Return the [X, Y] coordinate for the center point of the cell that contains the specified text.  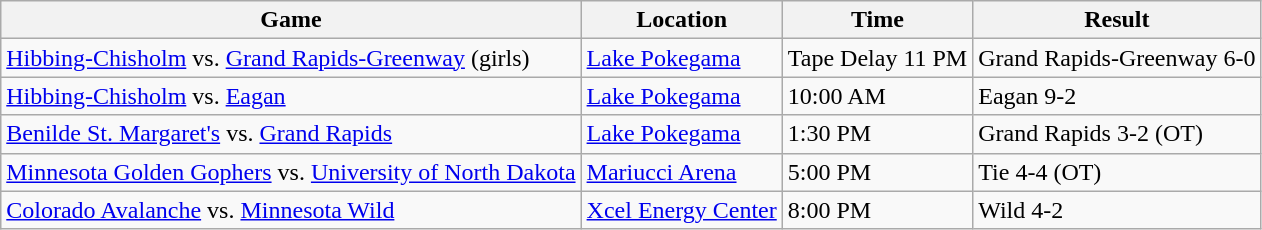
Wild 4-2 [1117, 210]
Mariucci Arena [682, 172]
5:00 PM [877, 172]
Eagan 9-2 [1117, 96]
8:00 PM [877, 210]
Time [877, 20]
Location [682, 20]
Grand Rapids-Greenway 6-0 [1117, 58]
Hibbing-Chisholm vs. Eagan [291, 96]
Hibbing-Chisholm vs. Grand Rapids-Greenway (girls) [291, 58]
Xcel Energy Center [682, 210]
Tie 4-4 (OT) [1117, 172]
Game [291, 20]
Colorado Avalanche vs. Minnesota Wild [291, 210]
Benilde St. Margaret's vs. Grand Rapids [291, 134]
Grand Rapids 3-2 (OT) [1117, 134]
Minnesota Golden Gophers vs. University of North Dakota [291, 172]
Result [1117, 20]
10:00 AM [877, 96]
Tape Delay 11 PM [877, 58]
1:30 PM [877, 134]
